Return the [X, Y] coordinate for the center point of the cell that contains the specified text.  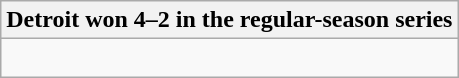
Detroit won 4–2 in the regular-season series [230, 20]
